For the text-containing cell, return its midpoint in [X, Y] coordinate format. 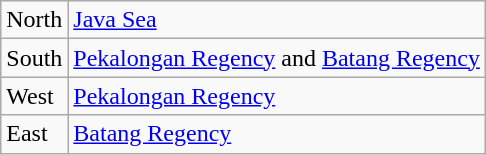
East [34, 134]
Pekalongan Regency [277, 96]
West [34, 96]
Batang Regency [277, 134]
South [34, 58]
North [34, 20]
Java Sea [277, 20]
Pekalongan Regency and Batang Regency [277, 58]
